Pinpoint the cell where the given text exists, returning its [X, Y] midpoint coordinate. 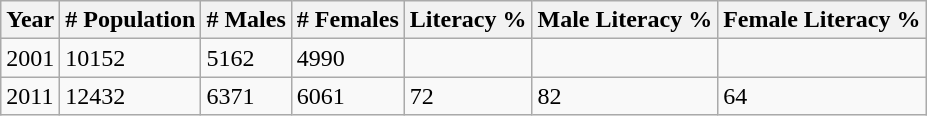
# Females [348, 20]
5162 [246, 58]
Female Literacy % [822, 20]
Year [30, 20]
82 [625, 96]
Male Literacy % [625, 20]
Literacy % [468, 20]
72 [468, 96]
2011 [30, 96]
# Males [246, 20]
10152 [130, 58]
12432 [130, 96]
2001 [30, 58]
64 [822, 96]
6061 [348, 96]
4990 [348, 58]
# Population [130, 20]
6371 [246, 96]
